Determine the [x, y] coordinate at the center of the cell enclosing the given text.  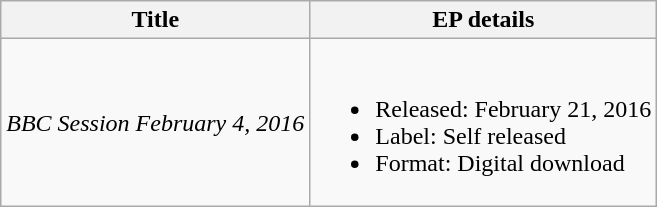
EP details [484, 20]
Title [156, 20]
Released: February 21, 2016Label: Self releasedFormat: Digital download [484, 122]
BBC Session February 4, 2016 [156, 122]
